Determine the (X, Y) coordinate at the center of the cell enclosing the given text.  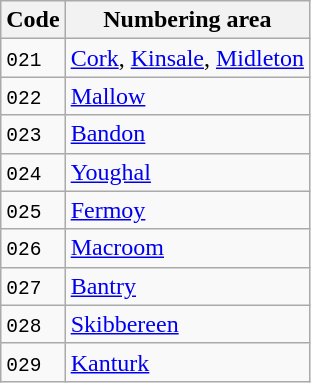
027 (33, 286)
Skibbereen (187, 324)
026 (33, 248)
Cork, Kinsale, Midleton (187, 58)
Numbering area (187, 20)
023 (33, 134)
Bantry (187, 286)
024 (33, 172)
021 (33, 58)
029 (33, 362)
Fermoy (187, 210)
022 (33, 96)
025 (33, 210)
028 (33, 324)
Mallow (187, 96)
Macroom (187, 248)
Code (33, 20)
Youghal (187, 172)
Kanturk (187, 362)
Bandon (187, 134)
